Pinpoint the cell where the given text exists, returning its (X, Y) midpoint coordinate. 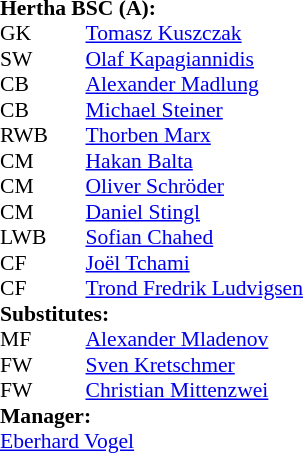
Joël Tchami (194, 263)
Alexander Mladenov (194, 339)
Sven Kretschmer (194, 365)
Oliver Schröder (194, 187)
Trond Fredrik Ludvigsen (194, 289)
Olaf Kapagiannidis (194, 59)
Hakan Balta (194, 161)
Thorben Marx (194, 135)
Alexander Madlung (194, 85)
Substitutes: (152, 314)
Michael Steiner (194, 110)
RWB (24, 135)
LWB (24, 237)
MF (24, 339)
Daniel Stingl (194, 212)
GK (24, 33)
Sofian Chahed (194, 237)
Tomasz Kuszczak (194, 33)
Christian Mittenzwei (194, 391)
Manager: (152, 416)
SW (24, 59)
